Extract the [X, Y] coordinate from the center of the cell holding the provided text.  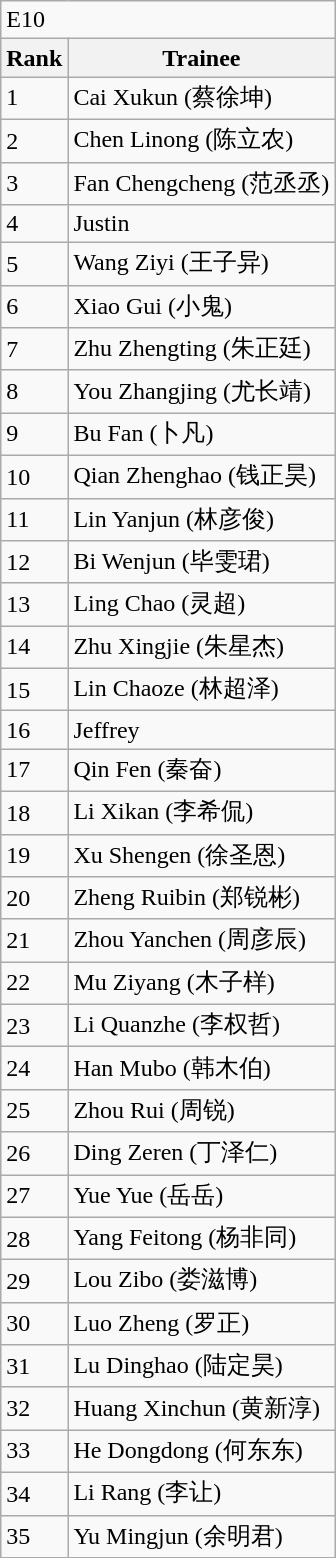
35 [34, 1536]
Xiao Gui (小鬼) [202, 306]
4 [34, 224]
2 [34, 140]
Xu Shengen (徐圣恩) [202, 856]
Justin [202, 224]
33 [34, 1452]
Cai Xukun (蔡徐坤) [202, 98]
28 [34, 1238]
19 [34, 856]
22 [34, 984]
15 [34, 690]
27 [34, 1196]
11 [34, 520]
31 [34, 1366]
Yu Mingjun (余明君) [202, 1536]
34 [34, 1494]
12 [34, 562]
Bi Wenjun (毕雯珺) [202, 562]
20 [34, 898]
Li Xikan (李希侃) [202, 812]
32 [34, 1408]
Fan Chengcheng (范丞丞) [202, 184]
Trainee [202, 58]
Lin Yanjun (林彦俊) [202, 520]
7 [34, 350]
25 [34, 1110]
Zhou Yanchen (周彦辰) [202, 940]
Li Rang (李让) [202, 1494]
18 [34, 812]
Jeffrey [202, 730]
1 [34, 98]
Qin Fen (秦奋) [202, 770]
13 [34, 604]
Zhu Xingjie (朱星杰) [202, 648]
Chen Linong (陈立农) [202, 140]
24 [34, 1068]
Li Quanzhe (李权哲) [202, 1026]
3 [34, 184]
26 [34, 1154]
14 [34, 648]
Lu Dinghao (陆定昊) [202, 1366]
5 [34, 264]
Yue Yue (岳岳) [202, 1196]
Mu Ziyang (木子样) [202, 984]
Luo Zheng (罗正) [202, 1324]
9 [34, 434]
10 [34, 476]
21 [34, 940]
Lin Chaoze (林超泽) [202, 690]
Qian Zhenghao (钱正昊) [202, 476]
Yang Feitong (杨非同) [202, 1238]
E10 [168, 20]
Han Mubo (韩木伯) [202, 1068]
23 [34, 1026]
Lou Zibo (娄滋博) [202, 1282]
8 [34, 392]
30 [34, 1324]
Ding Zeren (丁泽仁) [202, 1154]
17 [34, 770]
Zhu Zhengting (朱正廷) [202, 350]
Zhou Rui (周锐) [202, 1110]
16 [34, 730]
You Zhangjing (尤长靖) [202, 392]
Wang Ziyi (王子异) [202, 264]
Huang Xinchun (黄新淳) [202, 1408]
Ling Chao (灵超) [202, 604]
He Dongdong (何东东) [202, 1452]
29 [34, 1282]
Rank [34, 58]
Bu Fan (卜凡) [202, 434]
Zheng Ruibin (郑锐彬) [202, 898]
6 [34, 306]
